Locate the cell with the specified text and output its (x, y) center coordinate. 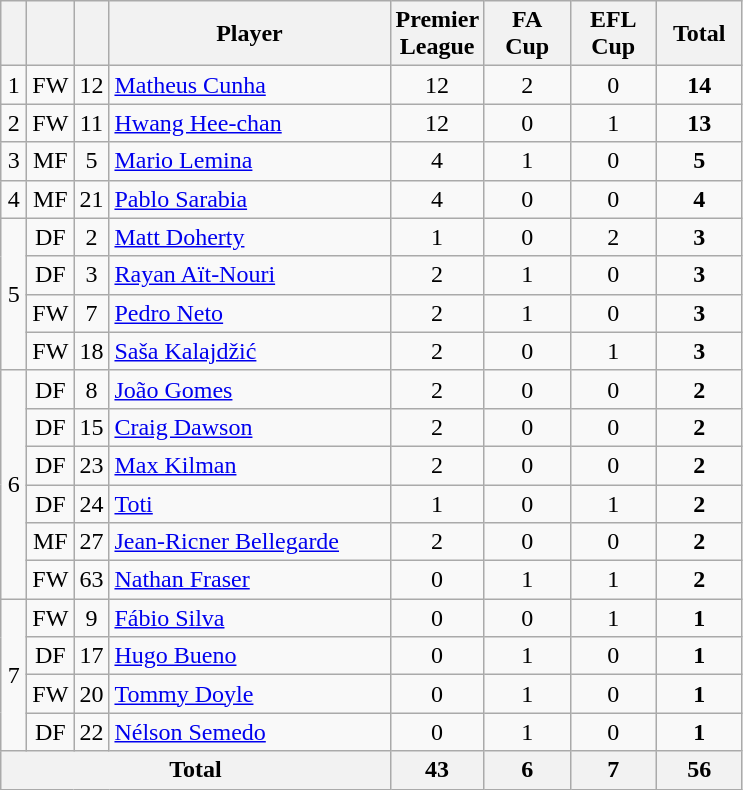
Player (250, 34)
Nathan Fraser (250, 580)
Mario Lemina (250, 161)
17 (92, 656)
Pablo Sarabia (250, 199)
18 (92, 351)
21 (92, 199)
11 (92, 123)
Craig Dawson (250, 427)
Rayan Aït-Nouri (250, 275)
20 (92, 694)
13 (699, 123)
Jean-Ricner Bellegarde (250, 542)
Nélson Semedo (250, 732)
15 (92, 427)
23 (92, 465)
Matheus Cunha (250, 85)
Pedro Neto (250, 313)
Tommy Doyle (250, 694)
14 (699, 85)
22 (92, 732)
FA Cup (527, 34)
43 (437, 770)
Fábio Silva (250, 618)
Hugo Bueno (250, 656)
63 (92, 580)
EFL Cup (613, 34)
Premier League (437, 34)
Hwang Hee-chan (250, 123)
56 (699, 770)
Max Kilman (250, 465)
João Gomes (250, 389)
9 (92, 618)
Matt Doherty (250, 237)
8 (92, 389)
Saša Kalajdžić (250, 351)
Toti (250, 503)
24 (92, 503)
27 (92, 542)
